Return the (x, y) coordinate for the center point of the cell that contains the specified text.  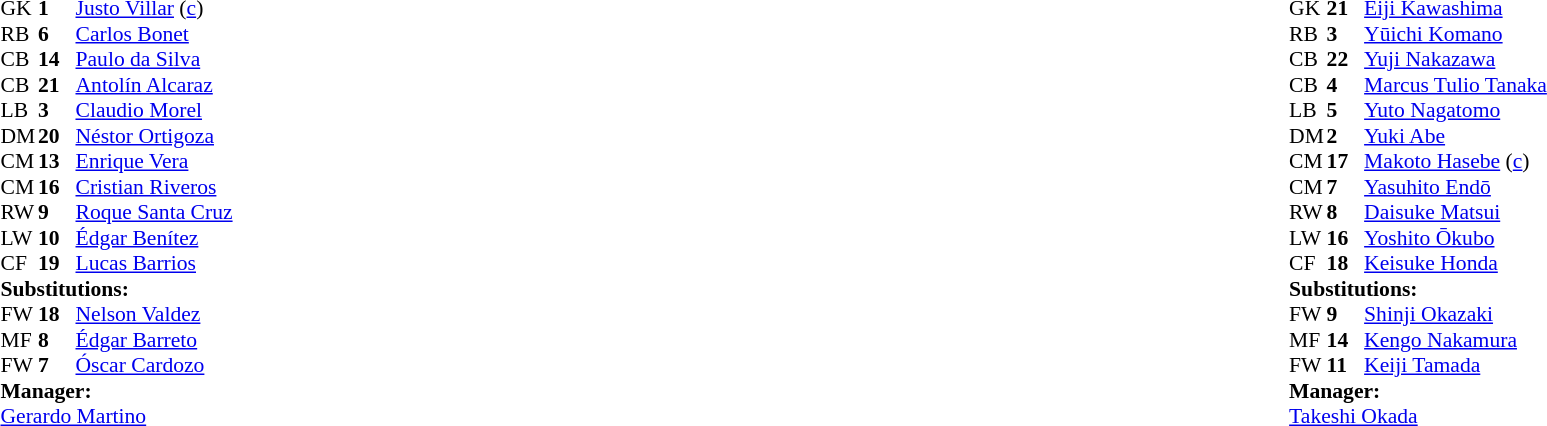
22 (1346, 59)
Yuto Nagatomo (1456, 111)
Roque Santa Cruz (154, 213)
Yūichi Komano (1456, 34)
Nelson Valdez (154, 315)
6 (57, 34)
Lucas Barrios (154, 263)
10 (57, 238)
4 (1346, 85)
Néstor Ortigoza (154, 136)
Édgar Benítez (154, 238)
Cristian Riveros (154, 187)
19 (57, 263)
17 (1346, 161)
Édgar Barreto (154, 340)
13 (57, 161)
Kengo Nakamura (1456, 340)
Paulo da Silva (154, 59)
5 (1346, 111)
21 (57, 85)
Óscar Cardozo (154, 365)
Yuji Nakazawa (1456, 59)
Keisuke Honda (1456, 263)
Daisuke Matsui (1456, 213)
2 (1346, 136)
Keiji Tamada (1456, 365)
20 (57, 136)
Antolín Alcaraz (154, 85)
Enrique Vera (154, 161)
Yuki Abe (1456, 136)
11 (1346, 365)
Marcus Tulio Tanaka (1456, 85)
Shinji Okazaki (1456, 315)
Yoshito Ōkubo (1456, 238)
Carlos Bonet (154, 34)
Claudio Morel (154, 111)
Makoto Hasebe (c) (1456, 161)
Yasuhito Endō (1456, 187)
